Return (x, y) of the center of cell containing provided text 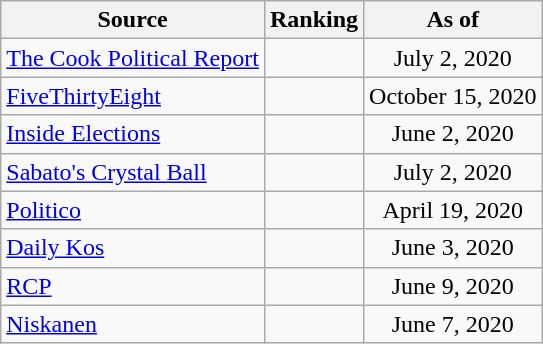
June 9, 2020 (453, 286)
April 19, 2020 (453, 210)
Niskanen (133, 324)
October 15, 2020 (453, 96)
FiveThirtyEight (133, 96)
As of (453, 20)
June 7, 2020 (453, 324)
The Cook Political Report (133, 58)
Sabato's Crystal Ball (133, 172)
Inside Elections (133, 134)
June 2, 2020 (453, 134)
RCP (133, 286)
Ranking (314, 20)
Source (133, 20)
Politico (133, 210)
Daily Kos (133, 248)
June 3, 2020 (453, 248)
